Find where the given text appears and provide that cell's center as (X, Y) coordinate. 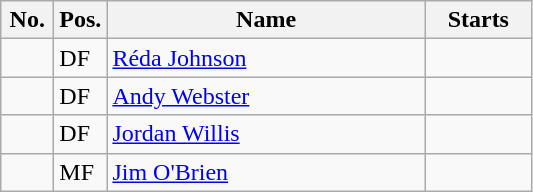
MF (80, 172)
Andy Webster (266, 96)
Jim O'Brien (266, 172)
Jordan Willis (266, 134)
Name (266, 20)
Starts (478, 20)
Pos. (80, 20)
Réda Johnson (266, 58)
No. (28, 20)
